Return the (x, y) coordinate for the center point of the cell that contains the specified text.  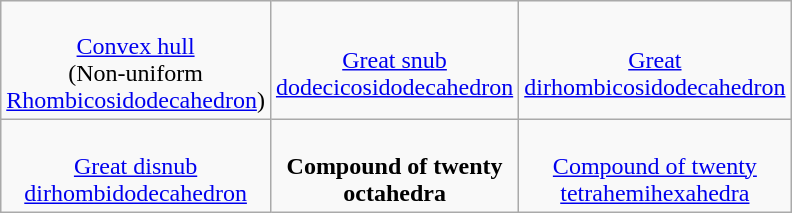
Great snub dodecicosidodecahedron (394, 60)
Great disnub dirhombidodecahedron (136, 166)
Compound of twenty tetrahemihexahedra (655, 166)
Great dirhombicosidodecahedron (655, 60)
Compound of twenty octahedra (394, 166)
Convex hull(Non-uniform Rhombicosidodecahedron) (136, 60)
